Determine the [X, Y] coordinate at the center of the cell enclosing the given text.  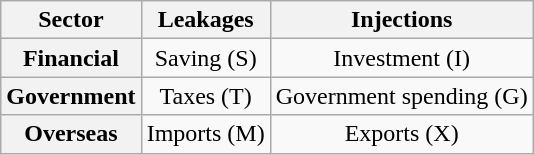
Leakages [206, 20]
Investment (I) [402, 58]
Overseas [71, 134]
Saving (S) [206, 58]
Government spending (G) [402, 96]
Exports (X) [402, 134]
Sector [71, 20]
Injections [402, 20]
Imports (M) [206, 134]
Government [71, 96]
Financial [71, 58]
Taxes (T) [206, 96]
